Extract the [x, y] coordinate from the center of the cell holding the provided text.  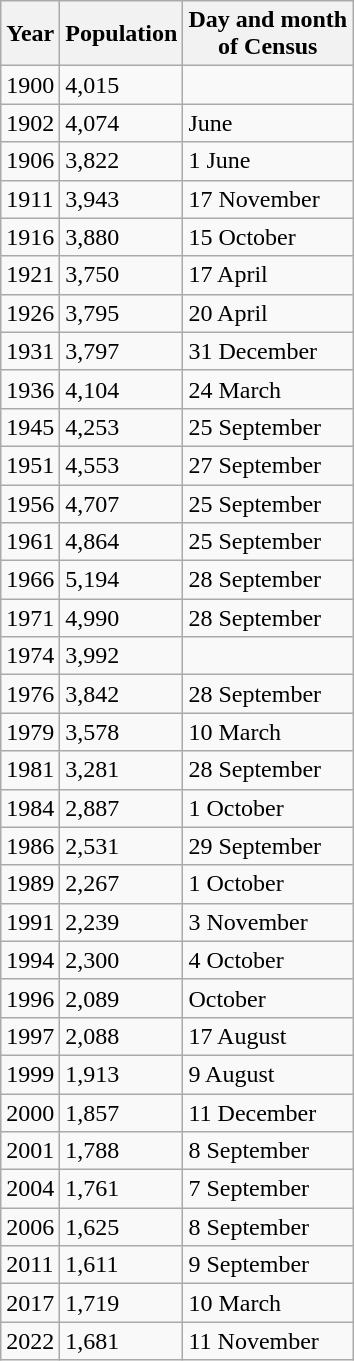
June [268, 123]
1900 [30, 85]
9 September [268, 1265]
1945 [30, 427]
17 November [268, 199]
2006 [30, 1227]
4,553 [122, 465]
1974 [30, 656]
4,015 [122, 85]
4,074 [122, 123]
3,797 [122, 351]
3,795 [122, 313]
1951 [30, 465]
27 September [268, 465]
1994 [30, 960]
4 October [268, 960]
2004 [30, 1189]
3,992 [122, 656]
1997 [30, 1036]
1991 [30, 922]
3,822 [122, 161]
1956 [30, 503]
2017 [30, 1303]
20 April [268, 313]
1,681 [122, 1341]
1979 [30, 732]
24 March [268, 389]
15 October [268, 237]
3,750 [122, 275]
3 November [268, 922]
2001 [30, 1151]
1,719 [122, 1303]
9 August [268, 1074]
1999 [30, 1074]
1902 [30, 123]
2,267 [122, 884]
1996 [30, 998]
1,611 [122, 1265]
1906 [30, 161]
2000 [30, 1113]
1,625 [122, 1227]
3,842 [122, 694]
1936 [30, 389]
Year [30, 34]
1,913 [122, 1074]
2,531 [122, 846]
1971 [30, 618]
1981 [30, 770]
7 September [268, 1189]
4,990 [122, 618]
2,887 [122, 808]
1,788 [122, 1151]
1926 [30, 313]
October [268, 998]
Population [122, 34]
Day and monthof Census [268, 34]
5,194 [122, 580]
1,761 [122, 1189]
3,943 [122, 199]
1961 [30, 542]
3,578 [122, 732]
4,253 [122, 427]
4,104 [122, 389]
1911 [30, 199]
17 August [268, 1036]
31 December [268, 351]
1976 [30, 694]
1984 [30, 808]
2,239 [122, 922]
2022 [30, 1341]
1,857 [122, 1113]
29 September [268, 846]
4,707 [122, 503]
1931 [30, 351]
17 April [268, 275]
2,088 [122, 1036]
2,089 [122, 998]
1966 [30, 580]
3,880 [122, 237]
1986 [30, 846]
2011 [30, 1265]
1 June [268, 161]
4,864 [122, 542]
3,281 [122, 770]
11 December [268, 1113]
1921 [30, 275]
1916 [30, 237]
11 November [268, 1341]
2,300 [122, 960]
1989 [30, 884]
